Pinpoint the cell where the given text exists, returning its [X, Y] midpoint coordinate. 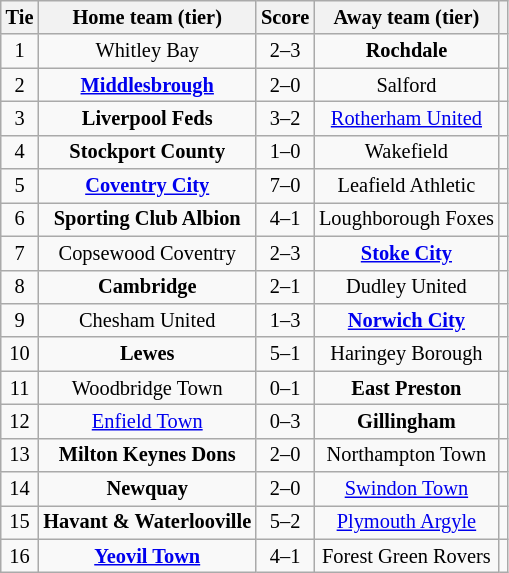
Copsewood Coventry [147, 253]
Liverpool Feds [147, 118]
11 [20, 388]
Stockport County [147, 152]
Havant & Waterlooville [147, 522]
0–3 [285, 421]
East Preston [406, 388]
Salford [406, 85]
1–3 [285, 320]
Sporting Club Albion [147, 219]
1–0 [285, 152]
10 [20, 354]
Coventry City [147, 186]
Whitley Bay [147, 51]
12 [20, 421]
Cambridge [147, 287]
5–1 [285, 354]
2 [20, 85]
5 [20, 186]
Rotherham United [406, 118]
Leafield Athletic [406, 186]
Northampton Town [406, 455]
Tie [20, 17]
7–0 [285, 186]
Norwich City [406, 320]
Enfield Town [147, 421]
2–1 [285, 287]
9 [20, 320]
7 [20, 253]
Chesham United [147, 320]
Loughborough Foxes [406, 219]
0–1 [285, 388]
8 [20, 287]
6 [20, 219]
Away team (tier) [406, 17]
15 [20, 522]
Plymouth Argyle [406, 522]
Milton Keynes Dons [147, 455]
3 [20, 118]
1 [20, 51]
5–2 [285, 522]
Haringey Borough [406, 354]
Rochdale [406, 51]
13 [20, 455]
Forest Green Rovers [406, 556]
Yeovil Town [147, 556]
Score [285, 17]
Dudley United [406, 287]
Wakefield [406, 152]
Gillingham [406, 421]
Newquay [147, 489]
Woodbridge Town [147, 388]
Lewes [147, 354]
4 [20, 152]
14 [20, 489]
Home team (tier) [147, 17]
Middlesbrough [147, 85]
3–2 [285, 118]
Stoke City [406, 253]
Swindon Town [406, 489]
16 [20, 556]
